Locate the cell with the specified text and output its [X, Y] center coordinate. 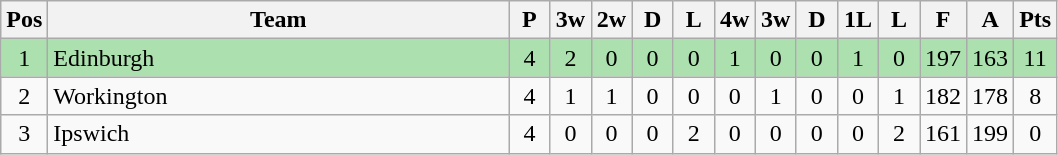
Workington [278, 96]
8 [1036, 96]
P [530, 20]
11 [1036, 58]
3 [24, 134]
Pos [24, 20]
1L [858, 20]
F [944, 20]
4w [734, 20]
Pts [1036, 20]
Ipswich [278, 134]
199 [990, 134]
161 [944, 134]
197 [944, 58]
178 [990, 96]
A [990, 20]
Team [278, 20]
163 [990, 58]
182 [944, 96]
2w [612, 20]
Edinburgh [278, 58]
